Determine the [x, y] coordinate at the center of the cell enclosing the given text.  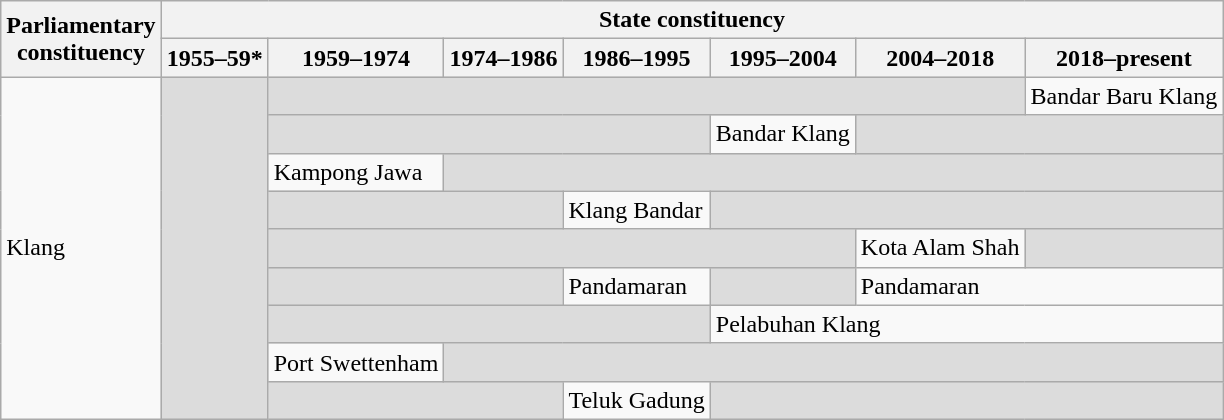
1974–1986 [504, 58]
1955–59* [214, 58]
Pelabuhan Klang [966, 324]
1995–2004 [782, 58]
State constituency [692, 20]
Klang Bandar [636, 210]
Kota Alam Shah [940, 248]
2004–2018 [940, 58]
Bandar Klang [782, 134]
1959–1974 [356, 58]
Port Swettenham [356, 362]
Teluk Gadung [636, 400]
Parliamentaryconstituency [81, 39]
1986–1995 [636, 58]
2018–present [1124, 58]
Klang [81, 248]
Bandar Baru Klang [1124, 96]
Kampong Jawa [356, 172]
